Locate the cell with the specified text and output its [x, y] center coordinate. 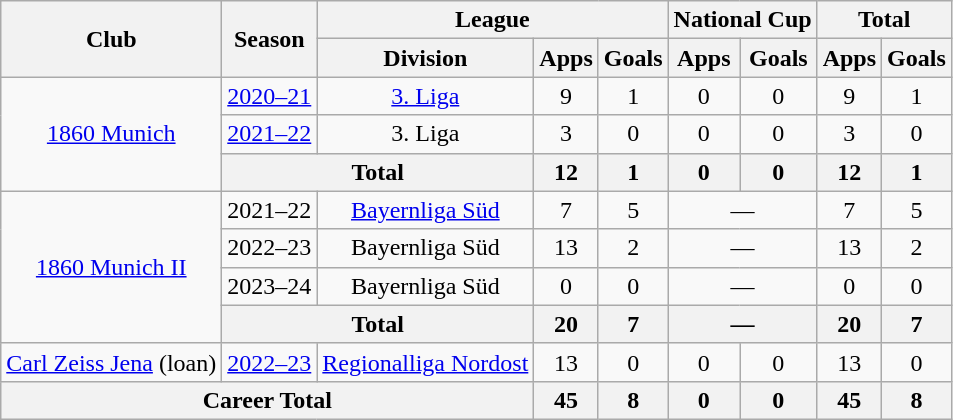
Career Total [268, 400]
Regionalliga Nordost [426, 362]
2023–24 [270, 286]
2020–21 [270, 96]
1860 Munich II [112, 267]
Carl Zeiss Jena (loan) [112, 362]
League [492, 20]
Club [112, 39]
1860 Munich [112, 134]
Division [426, 58]
Season [270, 39]
National Cup [742, 20]
